From the cell containing the given text, extract its center point as (X, Y) coordinate. 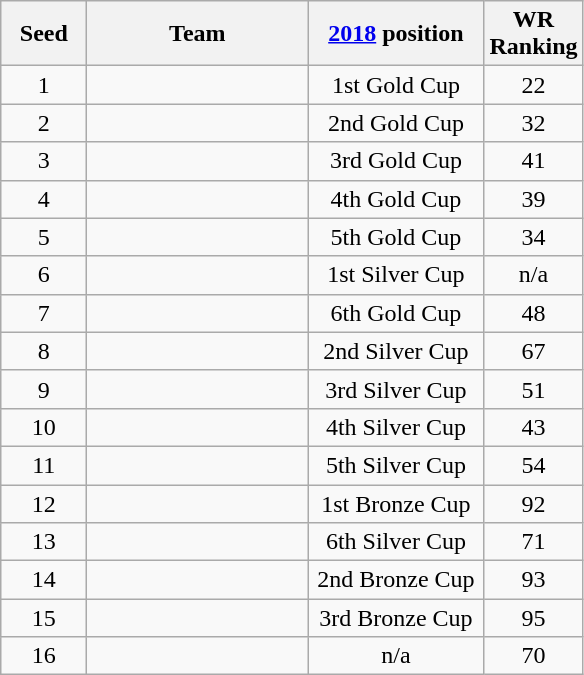
5th Silver Cup (396, 465)
2018 position (396, 34)
32 (534, 123)
92 (534, 503)
7 (44, 313)
12 (44, 503)
67 (534, 351)
6th Gold Cup (396, 313)
70 (534, 656)
22 (534, 85)
8 (44, 351)
5 (44, 237)
Seed (44, 34)
3rd Bronze Cup (396, 618)
11 (44, 465)
48 (534, 313)
43 (534, 427)
71 (534, 542)
54 (534, 465)
51 (534, 389)
10 (44, 427)
16 (44, 656)
3 (44, 161)
14 (44, 580)
6th Silver Cup (396, 542)
13 (44, 542)
2nd Bronze Cup (396, 580)
2nd Gold Cup (396, 123)
Team (198, 34)
2 (44, 123)
4th Silver Cup (396, 427)
2nd Silver Cup (396, 351)
41 (534, 161)
5th Gold Cup (396, 237)
1st Gold Cup (396, 85)
4 (44, 199)
1st Bronze Cup (396, 503)
6 (44, 275)
4th Gold Cup (396, 199)
1st Silver Cup (396, 275)
93 (534, 580)
34 (534, 237)
3rd Silver Cup (396, 389)
3rd Gold Cup (396, 161)
9 (44, 389)
15 (44, 618)
WR Ranking (534, 34)
39 (534, 199)
95 (534, 618)
1 (44, 85)
